Output the [X, Y] coordinate of the center of the cell containing the given text.  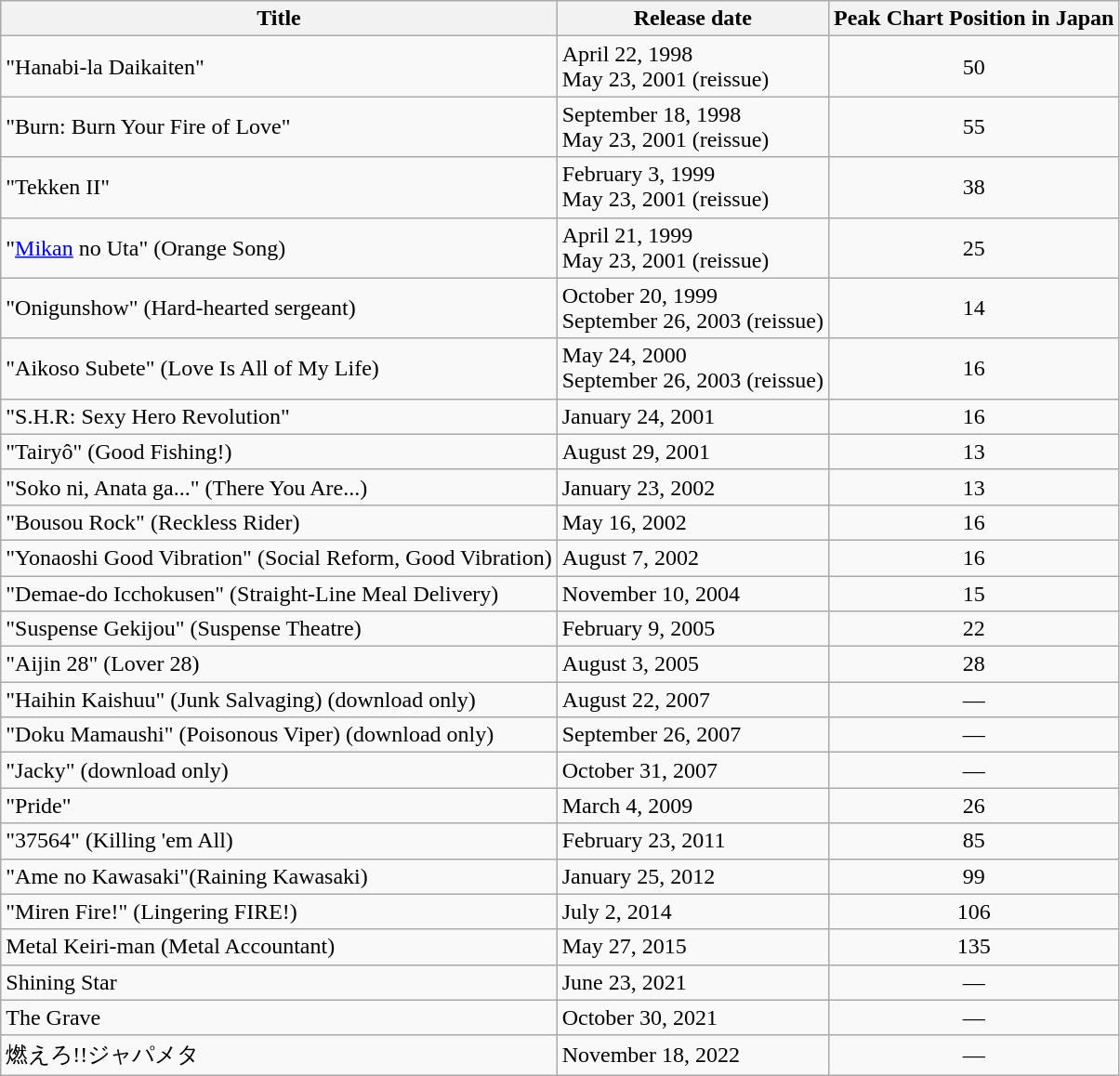
May 24, 2000 September 26, 2003 (reissue) [692, 368]
"Haihin Kaishuu" (Junk Salvaging) (download only) [279, 700]
28 [973, 664]
135 [973, 947]
"Miren Fire!" (Lingering FIRE!) [279, 912]
"S.H.R: Sexy Hero Revolution" [279, 416]
"Soko ni, Anata ga..." (There You Are...) [279, 487]
The Grave [279, 1017]
June 23, 2021 [692, 982]
99 [973, 876]
"Onigunshow" (Hard-hearted sergeant) [279, 308]
"Yonaoshi Good Vibration" (Social Reform, Good Vibration) [279, 558]
March 4, 2009 [692, 806]
"Bousou Rock" (Reckless Rider) [279, 522]
"Aikoso Subete" (Love Is All of My Life) [279, 368]
May 16, 2002 [692, 522]
October 30, 2021 [692, 1017]
"Aijin 28" (Lover 28) [279, 664]
25 [973, 247]
"Demae-do Icchokusen" (Straight-Line Meal Delivery) [279, 594]
February 23, 2011 [692, 841]
26 [973, 806]
September 18, 1998 May 23, 2001 (reissue) [692, 126]
"Ame no Kawasaki"(Raining Kawasaki) [279, 876]
January 23, 2002 [692, 487]
April 22, 1998 May 23, 2001 (reissue) [692, 67]
"Burn: Burn Your Fire of Love" [279, 126]
July 2, 2014 [692, 912]
Peak Chart Position in Japan [973, 19]
"Pride" [279, 806]
August 29, 2001 [692, 452]
14 [973, 308]
燃えろ!!ジャパメタ [279, 1056]
Metal Keiri-man (Metal Accountant) [279, 947]
Title [279, 19]
"Hanabi-la Daikaiten" [279, 67]
"Tairyô" (Good Fishing!) [279, 452]
85 [973, 841]
August 7, 2002 [692, 558]
October 31, 2007 [692, 770]
"Doku Mamaushi" (Poisonous Viper) (download only) [279, 735]
April 21, 1999 May 23, 2001 (reissue) [692, 247]
50 [973, 67]
October 20, 1999 September 26, 2003 (reissue) [692, 308]
August 22, 2007 [692, 700]
Release date [692, 19]
"Mikan no Uta" (Orange Song) [279, 247]
February 3, 1999 May 23, 2001 (reissue) [692, 188]
22 [973, 629]
"Tekken II" [279, 188]
"37564" (Killing 'em All) [279, 841]
August 3, 2005 [692, 664]
15 [973, 594]
38 [973, 188]
November 18, 2022 [692, 1056]
"Suspense Gekijou" (Suspense Theatre) [279, 629]
55 [973, 126]
"Jacky" (download only) [279, 770]
May 27, 2015 [692, 947]
November 10, 2004 [692, 594]
September 26, 2007 [692, 735]
January 25, 2012 [692, 876]
Shining Star [279, 982]
February 9, 2005 [692, 629]
January 24, 2001 [692, 416]
106 [973, 912]
